For the text-containing cell, return its midpoint in (x, y) coordinate format. 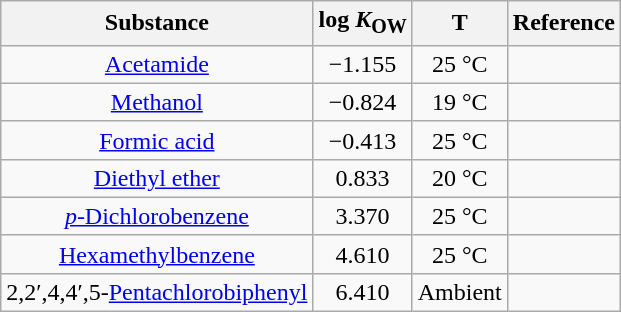
19 °C (460, 102)
−0.824 (362, 102)
−0.413 (362, 140)
6.410 (362, 292)
log KOW (362, 23)
2,2′,4,4′,5-Pentachlorobiphenyl (157, 292)
Diethyl ether (157, 178)
0.833 (362, 178)
Acetamide (157, 64)
3.370 (362, 216)
4.610 (362, 254)
Formic acid (157, 140)
20 °C (460, 178)
−1.155 (362, 64)
Reference (564, 23)
Substance (157, 23)
p-Dichlorobenzene (157, 216)
Hexamethylbenzene (157, 254)
Methanol (157, 102)
T (460, 23)
Ambient (460, 292)
